Search for the cell housing the specified text and yield its [x, y] center coordinate. 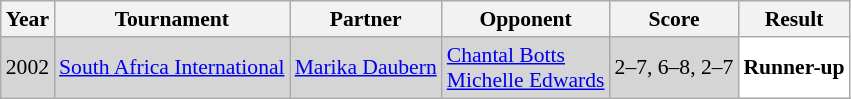
Score [674, 19]
2–7, 6–8, 2–7 [674, 68]
Result [794, 19]
Opponent [526, 19]
South Africa International [172, 68]
Year [28, 19]
Tournament [172, 19]
2002 [28, 68]
Marika Daubern [366, 68]
Runner-up [794, 68]
Chantal Botts Michelle Edwards [526, 68]
Partner [366, 19]
